From the cell containing the given text, extract its center point as [x, y] coordinate. 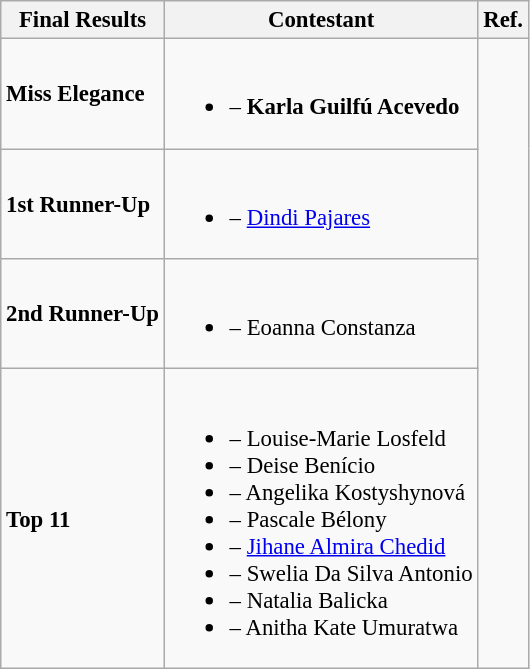
– Karla Guilfú Acevedo [321, 94]
Contestant [321, 20]
Miss Elegance [83, 94]
Final Results [83, 20]
– Dindi Pajares [321, 204]
Ref. [503, 20]
1st Runner-Up [83, 204]
– Eoanna Constanza [321, 314]
Top 11 [83, 518]
2nd Runner-Up [83, 314]
